Pinpoint the cell where the given text exists, returning its [x, y] midpoint coordinate. 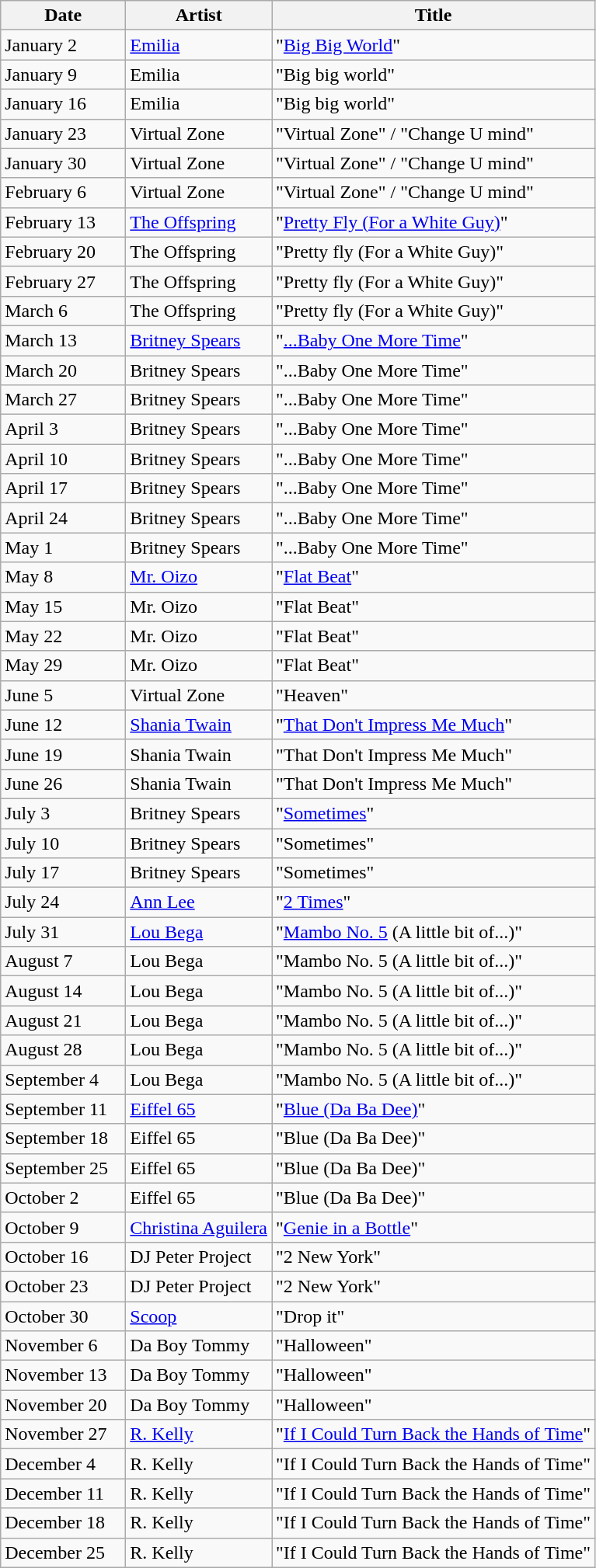
February 13 [64, 222]
"2 Times" [434, 902]
January 30 [64, 163]
March 13 [64, 340]
July 17 [64, 873]
February 20 [64, 252]
January 9 [64, 75]
"Big Big World" [434, 45]
December 18 [64, 1523]
June 5 [64, 695]
September 4 [64, 1080]
August 21 [64, 1020]
August 28 [64, 1050]
January 23 [64, 134]
July 3 [64, 813]
April 17 [64, 488]
"Pretty Fly (For a White Guy)" [434, 222]
September 18 [64, 1139]
April 3 [64, 429]
Title [434, 16]
October 23 [64, 1286]
May 8 [64, 577]
June 12 [64, 725]
August 14 [64, 991]
November 27 [64, 1434]
Scoop [199, 1316]
February 6 [64, 193]
September 11 [64, 1109]
December 4 [64, 1464]
January 2 [64, 45]
Christina Aguilera [199, 1227]
September 25 [64, 1168]
July 31 [64, 932]
Date [64, 16]
June 26 [64, 784]
Artist [199, 16]
February 27 [64, 281]
October 30 [64, 1316]
"Drop it" [434, 1316]
December 11 [64, 1493]
December 25 [64, 1552]
April 10 [64, 459]
October 16 [64, 1257]
July 10 [64, 843]
October 2 [64, 1198]
November 13 [64, 1375]
November 20 [64, 1405]
July 24 [64, 902]
May 15 [64, 607]
May 22 [64, 636]
April 24 [64, 518]
May 1 [64, 548]
"Genie in a Bottle" [434, 1227]
March 20 [64, 370]
January 16 [64, 104]
Ann Lee [199, 902]
June 19 [64, 754]
March 27 [64, 400]
October 9 [64, 1227]
May 29 [64, 666]
March 6 [64, 311]
November 6 [64, 1346]
August 7 [64, 961]
"Heaven" [434, 695]
